Return (x, y) of the center of cell containing provided text 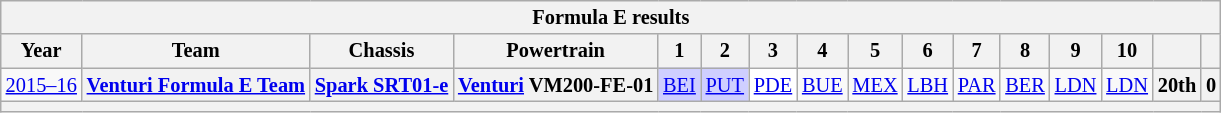
0 (1211, 85)
3 (773, 51)
PDE (773, 85)
2015–16 (42, 85)
1 (680, 51)
MEX (876, 85)
5 (876, 51)
2 (725, 51)
9 (1076, 51)
BUE (822, 85)
Formula E results (611, 17)
20th (1177, 85)
Chassis (382, 51)
BER (1024, 85)
8 (1024, 51)
Team (196, 51)
PUT (725, 85)
7 (976, 51)
6 (927, 51)
Venturi Formula E Team (196, 85)
4 (822, 51)
LBH (927, 85)
Spark SRT01-e (382, 85)
Year (42, 51)
Venturi VM200-FE-01 (556, 85)
BEI (680, 85)
Powertrain (556, 51)
10 (1127, 51)
PAR (976, 85)
